Locate the cell with the specified text and output its [X, Y] center coordinate. 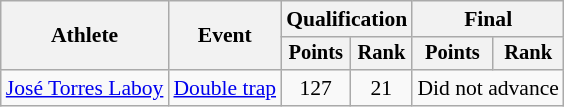
21 [381, 88]
Double trap [224, 88]
Event [224, 36]
Final [488, 19]
127 [316, 88]
Did not advance [488, 88]
José Torres Laboy [85, 88]
Qualification [346, 19]
Athlete [85, 36]
